Pinpoint the cell where the given text exists, returning its [x, y] midpoint coordinate. 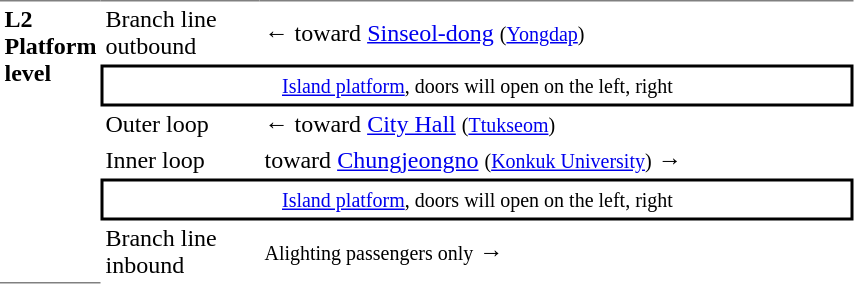
← toward City Hall (Ttukseom) [557, 124]
L2Platform level [50, 142]
Outer loop [180, 124]
Inner loop [180, 160]
toward Chungjeongno (Konkuk University) → [557, 160]
← toward Sinseol-dong (Yongdap) [557, 32]
Branch line inbound [180, 252]
Branch line outbound [180, 32]
Alighting passengers only → [557, 252]
